Detect which cell encompasses the target text, then output its [x, y] center coordinate. 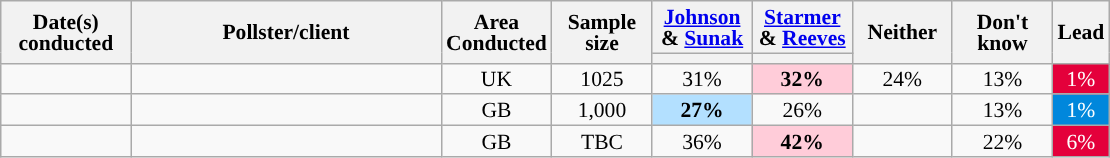
Sample size [602, 32]
31% [702, 78]
Pollster/client [286, 32]
26% [802, 110]
6% [1082, 142]
42% [802, 142]
27% [702, 110]
Starmer & Reeves [802, 27]
36% [702, 142]
Don't know [1002, 32]
Neither [902, 32]
Date(s)conducted [66, 32]
Lead [1082, 32]
Johnson & Sunak [702, 27]
32% [802, 78]
24% [902, 78]
Area Conducted [496, 32]
1025 [602, 78]
22% [1002, 142]
1,000 [602, 110]
TBC [602, 142]
UK [496, 78]
